Return the (X, Y) coordinate for the center point of the cell that contains the specified text.  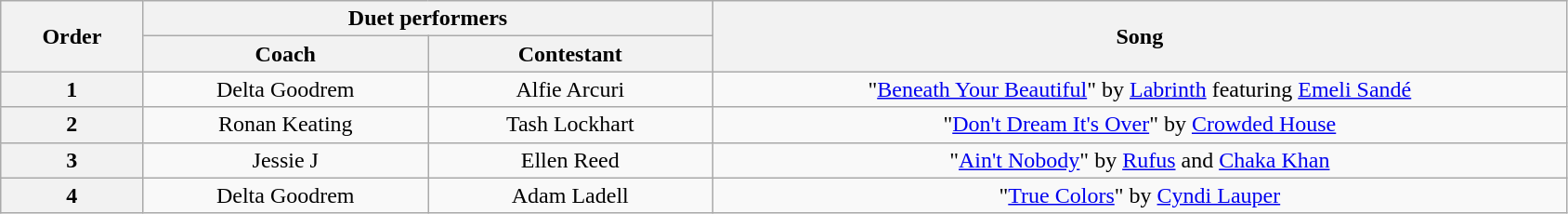
"Ain't Nobody" by Rufus and Chaka Khan (1140, 160)
Alfie Arcuri (570, 89)
Coach (286, 54)
Tash Lockhart (570, 125)
"True Colors" by Cyndi Lauper (1140, 195)
"Don't Dream It's Over" by Crowded House (1140, 125)
Ronan Keating (286, 125)
4 (72, 195)
Ellen Reed (570, 160)
Song (1140, 36)
1 (72, 89)
"Beneath Your Beautiful" by Labrinth featuring Emeli Sandé (1140, 89)
Duet performers (427, 19)
Jessie J (286, 160)
Contestant (570, 54)
Order (72, 36)
3 (72, 160)
2 (72, 125)
Adam Ladell (570, 195)
